From the cell containing the given text, extract its center point as (X, Y) coordinate. 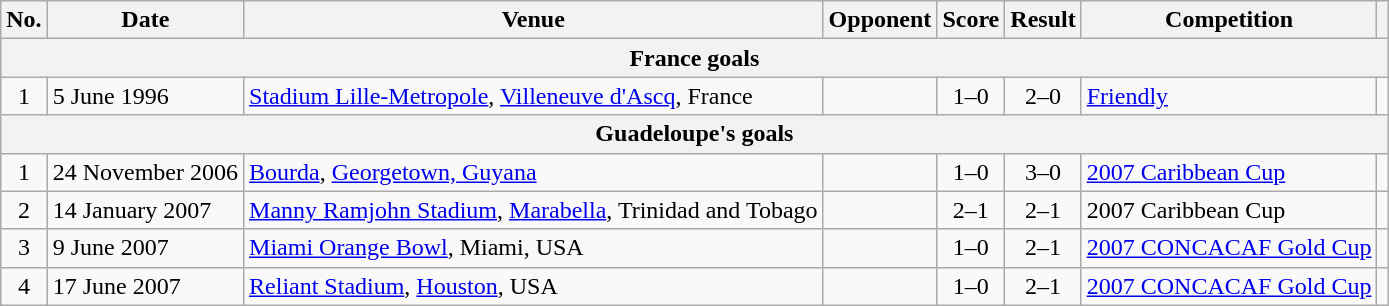
Friendly (1229, 96)
Opponent (880, 20)
3–0 (1043, 172)
4 (24, 286)
Reliant Stadium, Houston, USA (534, 286)
Miami Orange Bowl, Miami, USA (534, 248)
Bourda, Georgetown, Guyana (534, 172)
France goals (694, 58)
Competition (1229, 20)
3 (24, 248)
2–0 (1043, 96)
Venue (534, 20)
Result (1043, 20)
5 June 1996 (145, 96)
No. (24, 20)
Score (971, 20)
2 (24, 210)
14 January 2007 (145, 210)
Guadeloupe's goals (694, 134)
Stadium Lille-Metropole, Villeneuve d'Ascq, France (534, 96)
17 June 2007 (145, 286)
9 June 2007 (145, 248)
24 November 2006 (145, 172)
Manny Ramjohn Stadium, Marabella, Trinidad and Tobago (534, 210)
Date (145, 20)
